Pinpoint the cell where the given text exists, returning its [x, y] midpoint coordinate. 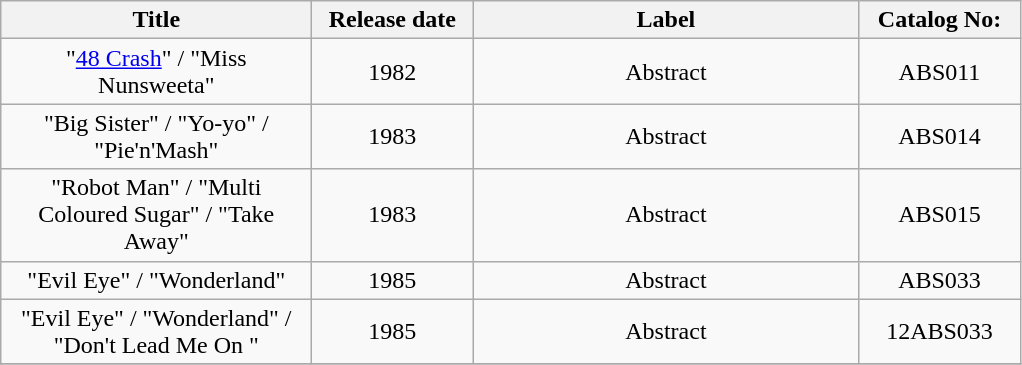
"Robot Man" / "Multi Coloured Sugar" / "Take Away" [156, 215]
ABS011 [940, 72]
"48 Crash" / "Miss Nunsweeta" [156, 72]
12ABS033 [940, 332]
ABS015 [940, 215]
ABS033 [940, 280]
"Evil Eye" / "Wonderland" [156, 280]
"Evil Eye" / "Wonderland" / "Don't Lead Me On " [156, 332]
"Big Sister" / "Yo-yo" / "Pie'n'Mash" [156, 136]
Title [156, 20]
ABS014 [940, 136]
Release date [392, 20]
Catalog No: [940, 20]
1982 [392, 72]
Label [666, 20]
